Extract the (x, y) coordinate from the center of the cell holding the provided text.  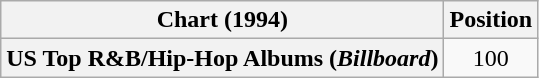
100 (491, 58)
US Top R&B/Hip-Hop Albums (Billboard) (222, 58)
Chart (1994) (222, 20)
Position (491, 20)
